Provide the [x, y] coordinate of the cell's center where the given text is located.  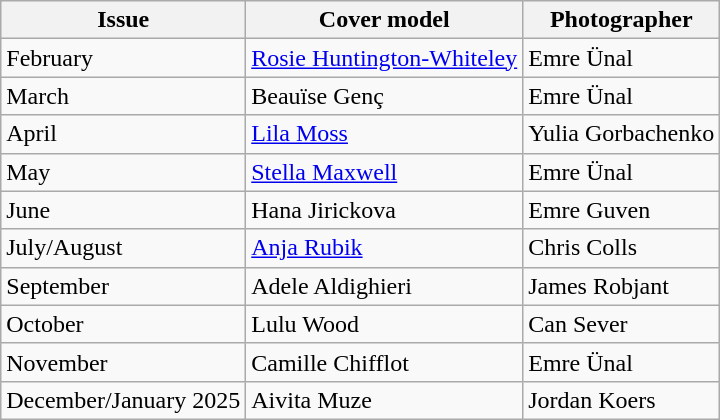
Aivita Muze [384, 400]
Rosie Huntington-Whiteley [384, 58]
May [124, 172]
Beauïse Genç [384, 96]
July/August [124, 248]
Chris Colls [622, 248]
November [124, 362]
September [124, 286]
October [124, 324]
Yulia Gorbachenko [622, 134]
Lila Moss [384, 134]
Cover model [384, 20]
Lulu Wood [384, 324]
Hana Jirickova [384, 210]
Emre Guven [622, 210]
Photographer [622, 20]
Can Sever [622, 324]
February [124, 58]
June [124, 210]
Anja Rubik [384, 248]
Camille Chifflot [384, 362]
James Robjant [622, 286]
April [124, 134]
Issue [124, 20]
March [124, 96]
Stella Maxwell [384, 172]
December/January 2025 [124, 400]
Adele Aldighieri [384, 286]
Jordan Koers [622, 400]
